Scan for the cell matching the given text and deliver its [x, y] coordinate at center. 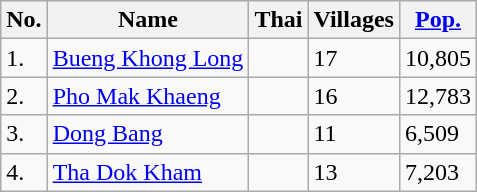
7,203 [438, 172]
2. [24, 96]
6,509 [438, 134]
Pho Mak Khaeng [148, 96]
Villages [354, 20]
12,783 [438, 96]
Name [148, 20]
Tha Dok Kham [148, 172]
13 [354, 172]
10,805 [438, 58]
11 [354, 134]
No. [24, 20]
3. [24, 134]
1. [24, 58]
Thai [278, 20]
Dong Bang [148, 134]
16 [354, 96]
17 [354, 58]
Pop. [438, 20]
4. [24, 172]
Bueng Khong Long [148, 58]
